From the cell containing the given text, extract its center point as [x, y] coordinate. 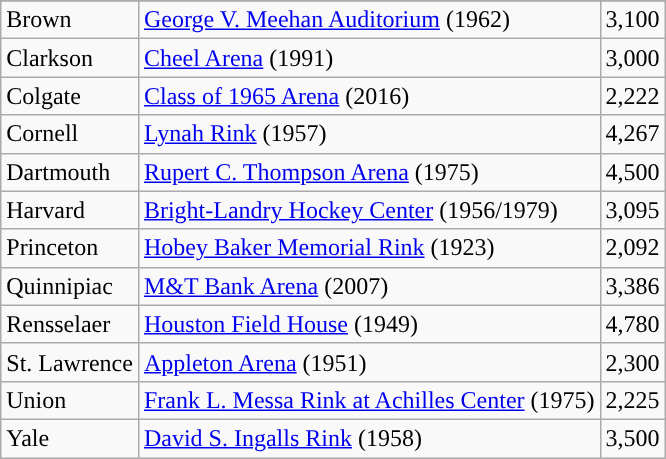
3,100 [632, 20]
Quinnipiac [70, 286]
Frank L. Messa Rink at Achilles Center (1975) [369, 400]
Colgate [70, 96]
Lynah Rink (1957) [369, 134]
4,500 [632, 172]
M&T Bank Arena (2007) [369, 286]
3,500 [632, 438]
David S. Ingalls Rink (1958) [369, 438]
St. Lawrence [70, 362]
Houston Field House (1949) [369, 324]
Appleton Arena (1951) [369, 362]
3,000 [632, 58]
George V. Meehan Auditorium (1962) [369, 20]
4,780 [632, 324]
Rupert C. Thompson Arena (1975) [369, 172]
Class of 1965 Arena (2016) [369, 96]
Hobey Baker Memorial Rink (1923) [369, 248]
2,222 [632, 96]
3,095 [632, 210]
3,386 [632, 286]
Cornell [70, 134]
Harvard [70, 210]
2,225 [632, 400]
2,092 [632, 248]
Rensselaer [70, 324]
2,300 [632, 362]
Princeton [70, 248]
4,267 [632, 134]
Bright-Landry Hockey Center (1956/1979) [369, 210]
Clarkson [70, 58]
Brown [70, 20]
Cheel Arena (1991) [369, 58]
Dartmouth [70, 172]
Yale [70, 438]
Union [70, 400]
